Locate the cell with the specified text and output its [x, y] center coordinate. 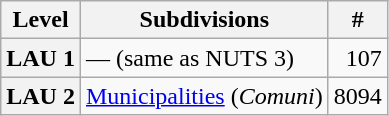
107 [358, 58]
# [358, 20]
LAU 2 [41, 96]
8094 [358, 96]
Municipalities (Comuni) [204, 96]
LAU 1 [41, 58]
Level [41, 20]
— (same as NUTS 3) [204, 58]
Subdivisions [204, 20]
